Capture the cell that displays the provided text and extract its [X, Y] central coordinate. 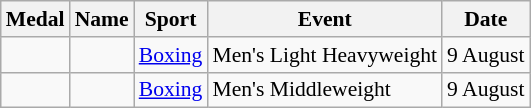
Men's Light Heavyweight [324, 55]
Date [486, 19]
Name [102, 19]
Event [324, 19]
Men's Middleweight [324, 90]
Sport [171, 19]
Medal [36, 19]
